Detect which cell encompasses the target text, then output its (X, Y) center coordinate. 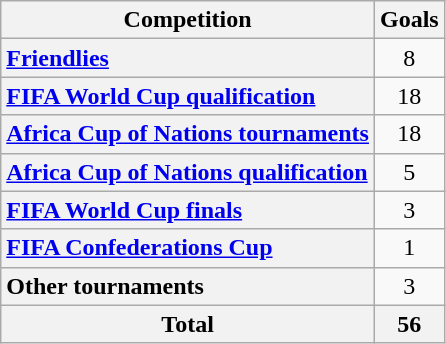
1 (409, 248)
5 (409, 172)
Other tournaments (188, 286)
Total (188, 324)
Goals (409, 20)
Friendlies (188, 58)
FIFA Confederations Cup (188, 248)
8 (409, 58)
Competition (188, 20)
FIFA World Cup finals (188, 210)
FIFA World Cup qualification (188, 96)
Africa Cup of Nations qualification (188, 172)
56 (409, 324)
Africa Cup of Nations tournaments (188, 134)
